Locate the cell with the specified text and output its [X, Y] center coordinate. 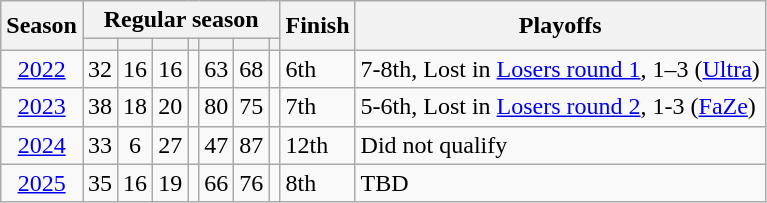
Did not qualify [560, 145]
63 [216, 69]
Playoffs [560, 26]
2024 [42, 145]
87 [252, 145]
68 [252, 69]
12th [318, 145]
7th [318, 107]
7-8th, Lost in Losers round 1, 1–3 (Ultra) [560, 69]
18 [136, 107]
2025 [42, 183]
6 [136, 145]
2023 [42, 107]
80 [216, 107]
47 [216, 145]
33 [100, 145]
2022 [42, 69]
27 [170, 145]
35 [100, 183]
75 [252, 107]
Regular season [180, 20]
32 [100, 69]
8th [318, 183]
6th [318, 69]
66 [216, 183]
TBD [560, 183]
Season [42, 26]
5-6th, Lost in Losers round 2, 1-3 (FaZe) [560, 107]
76 [252, 183]
20 [170, 107]
Finish [318, 26]
38 [100, 107]
19 [170, 183]
